Detect which cell encompasses the target text, then output its [X, Y] center coordinate. 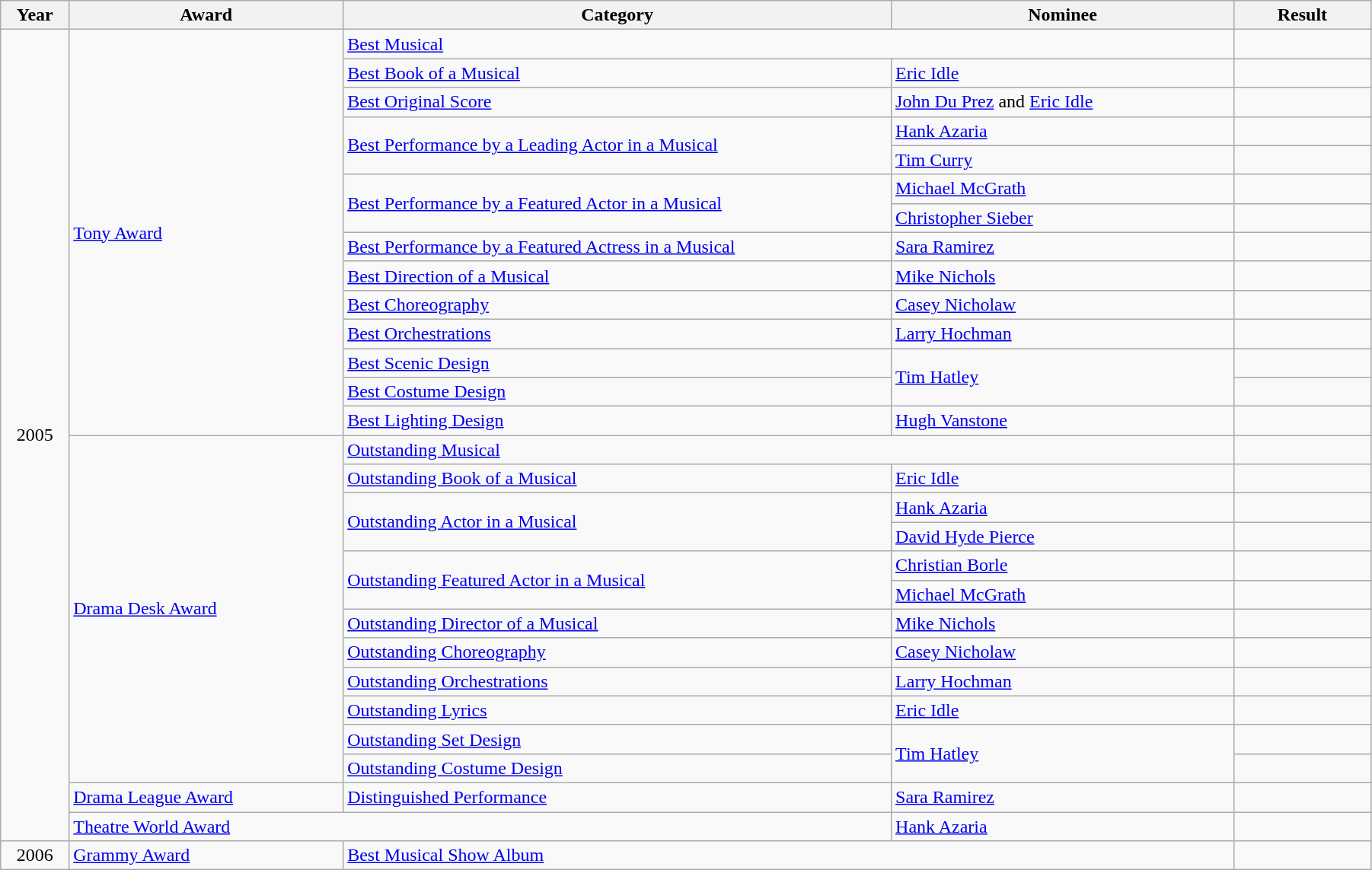
David Hyde Pierce [1063, 537]
Best Lighting Design [617, 421]
Tony Award [206, 233]
Best Choreography [617, 304]
Outstanding Set Design [617, 739]
Christopher Sieber [1063, 218]
Outstanding Orchestrations [617, 681]
Outstanding Lyrics [617, 710]
Grammy Award [206, 856]
Outstanding Book of a Musical [617, 479]
Tim Curry [1063, 160]
Best Book of a Musical [617, 73]
Best Performance by a Featured Actor in a Musical [617, 203]
Drama League Award [206, 797]
Best Costume Design [617, 392]
Theatre World Award [480, 826]
Outstanding Musical [789, 450]
Best Musical Show Album [789, 856]
Best Musical [789, 44]
Outstanding Featured Actor in a Musical [617, 580]
Hugh Vanstone [1063, 421]
Category [617, 15]
Outstanding Actor in a Musical [617, 522]
Drama Desk Award [206, 609]
John Du Prez and Eric Idle [1063, 102]
2005 [35, 435]
Christian Borle [1063, 566]
Year [35, 15]
Outstanding Choreography [617, 652]
Best Orchestrations [617, 333]
Result [1302, 15]
Best Performance by a Leading Actor in a Musical [617, 145]
Award [206, 15]
Nominee [1063, 15]
Best Direction of a Musical [617, 276]
Distinguished Performance [617, 797]
Best Original Score [617, 102]
2006 [35, 856]
Best Scenic Design [617, 363]
Outstanding Director of a Musical [617, 623]
Outstanding Costume Design [617, 768]
Best Performance by a Featured Actress in a Musical [617, 247]
